From the cell containing the given text, extract its center point as (x, y) coordinate. 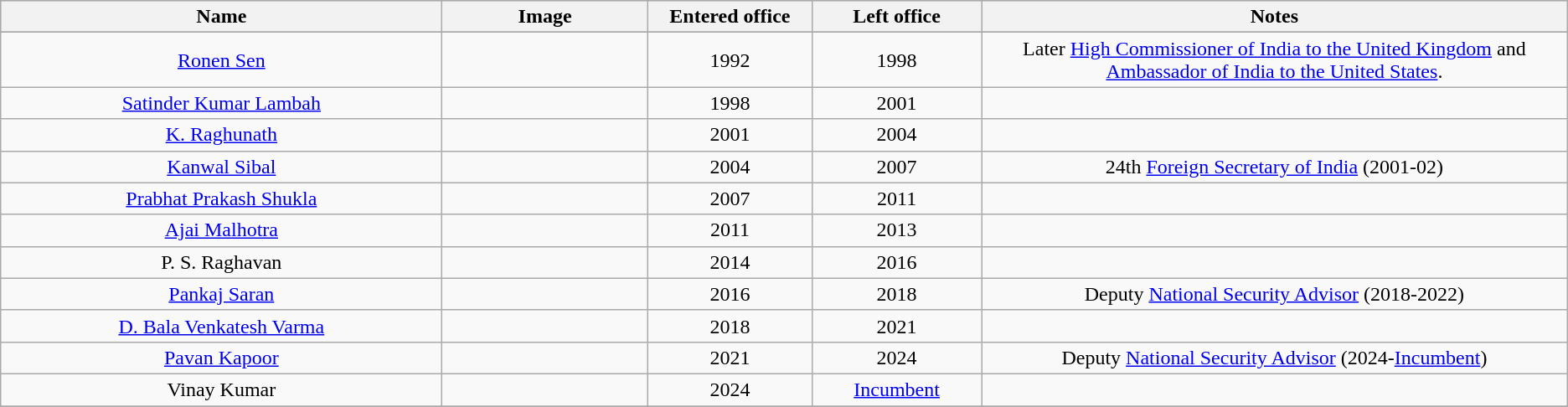
Ronen Sen (221, 60)
Deputy National Security Advisor (2018-2022) (1275, 294)
Satinder Kumar Lambah (221, 103)
2013 (897, 230)
Deputy National Security Advisor (2024-Incumbent) (1275, 358)
Pavan Kapoor (221, 358)
2014 (730, 262)
Incumbent (897, 389)
Left office (897, 17)
Image (544, 17)
Prabhat Prakash Shukla (221, 198)
Kanwal Sibal (221, 167)
K. Raghunath (221, 135)
Later High Commissioner of India to the United Kingdom and Ambassador of India to the United States. (1275, 60)
Pankaj Saran (221, 294)
Notes (1275, 17)
P. S. Raghavan (221, 262)
Entered office (730, 17)
24th Foreign Secretary of India (2001-02) (1275, 167)
Ajai Malhotra (221, 230)
Vinay Kumar (221, 389)
Name (221, 17)
1992 (730, 60)
D. Bala Venkatesh Varma (221, 326)
